Locate the cell with the specified text and output its (x, y) center coordinate. 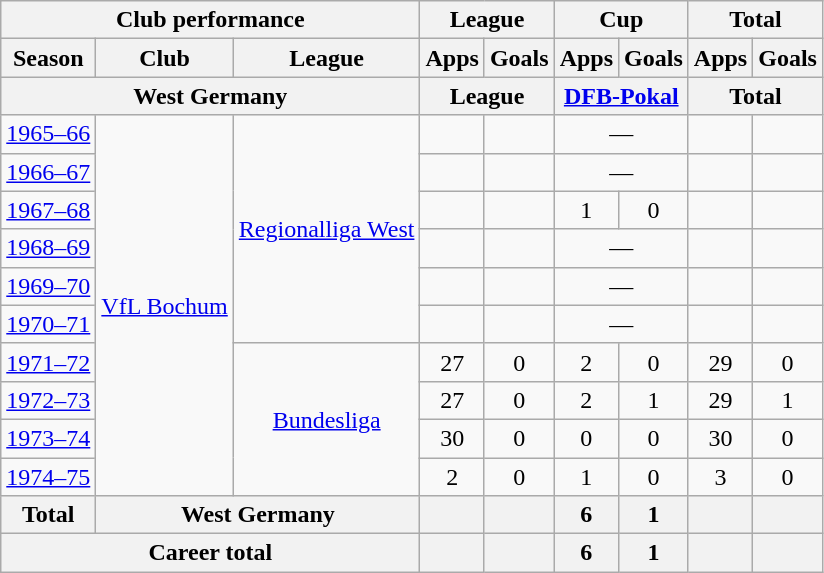
1971–72 (48, 362)
1969–70 (48, 286)
Club performance (210, 20)
Season (48, 58)
1966–67 (48, 172)
1970–71 (48, 324)
1967–68 (48, 210)
Club (164, 58)
VfL Bochum (164, 306)
Career total (210, 553)
1973–74 (48, 438)
1968–69 (48, 248)
DFB-Pokal (621, 96)
Cup (621, 20)
1972–73 (48, 400)
1974–75 (48, 477)
1965–66 (48, 134)
Bundesliga (326, 419)
3 (720, 477)
Regionalliga West (326, 229)
